Return (x, y) of the center of cell containing provided text 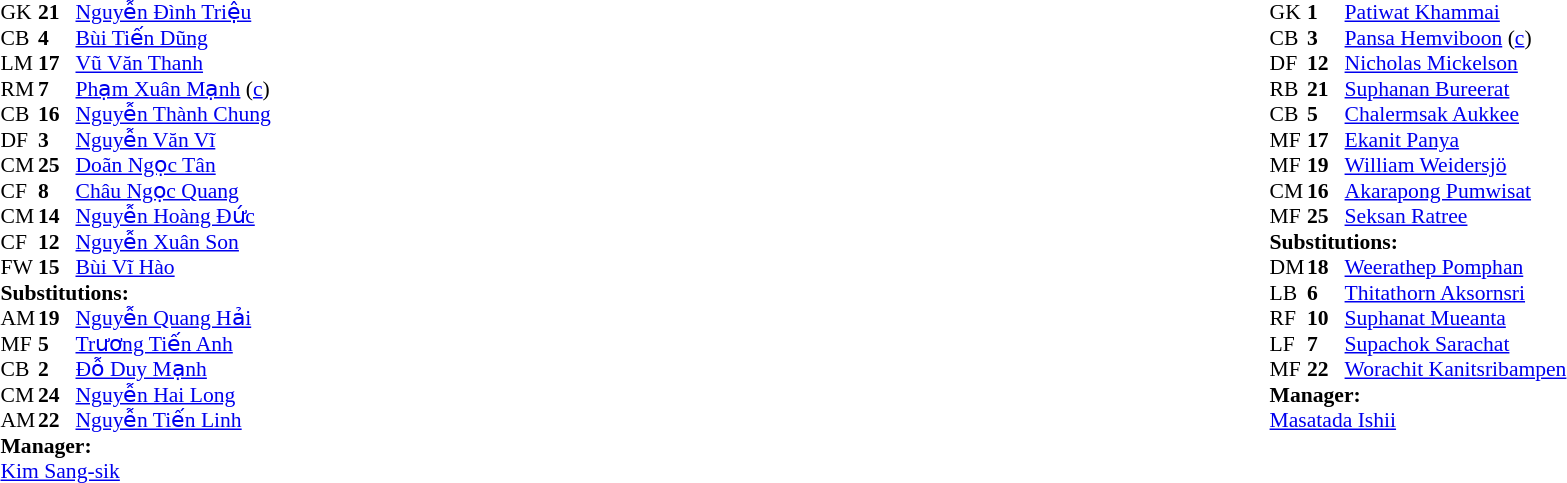
Suphanat Mueanta (1456, 319)
Supachok Sarachat (1456, 344)
10 (1326, 319)
Akarapong Pumwisat (1456, 191)
Nicholas Mickelson (1456, 63)
Nguyễn Tiến Linh (174, 421)
Vũ Văn Thanh (174, 63)
Nguyễn Đình Triệu (174, 13)
Seksan Ratree (1456, 217)
6 (1326, 293)
Thitathorn Aksornsri (1456, 293)
Nguyễn Hai Long (174, 395)
24 (57, 395)
Doãn Ngọc Tân (174, 165)
Chalermsak Aukkee (1456, 115)
4 (57, 38)
RF (1289, 319)
Châu Ngọc Quang (174, 191)
FW (19, 267)
Weerathep Pomphan (1456, 267)
LM (19, 63)
Nguyễn Thành Chung (174, 115)
DM (1289, 267)
Phạm Xuân Mạnh (c) (174, 89)
18 (1326, 267)
8 (57, 191)
Pansa Hemviboon (c) (1456, 38)
Nguyễn Văn Vĩ (174, 140)
Masatada Ishii (1418, 421)
Đỗ Duy Mạnh (174, 369)
Bùi Vĩ Hào (174, 267)
Bùi Tiến Dũng (174, 38)
2 (57, 369)
Trương Tiến Anh (174, 344)
Nguyễn Hoàng Đức (174, 217)
RM (19, 89)
LF (1289, 344)
1 (1326, 13)
Nguyễn Xuân Son (174, 242)
LB (1289, 293)
15 (57, 267)
14 (57, 217)
William Weidersjö (1456, 165)
Nguyễn Quang Hải (174, 319)
Suphanan Bureerat (1456, 89)
Patiwat Khammai (1456, 13)
Worachit Kanitsribampen (1456, 369)
RB (1289, 89)
Ekanit Panya (1456, 140)
